Search for the cell housing the specified text and yield its (x, y) center coordinate. 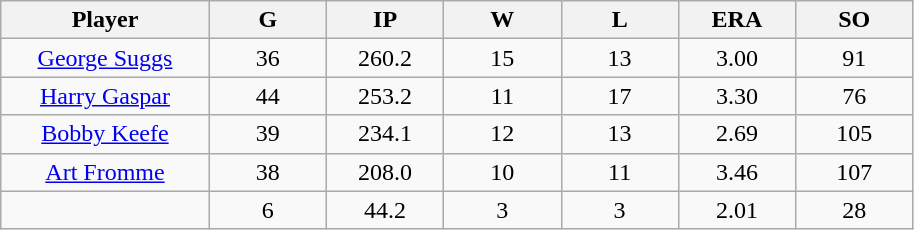
2.01 (736, 210)
George Suggs (105, 58)
260.2 (384, 58)
12 (502, 134)
W (502, 20)
Harry Gaspar (105, 96)
28 (854, 210)
44.2 (384, 210)
253.2 (384, 96)
SO (854, 20)
3.00 (736, 58)
234.1 (384, 134)
Player (105, 20)
2.69 (736, 134)
10 (502, 172)
44 (268, 96)
Bobby Keefe (105, 134)
L (620, 20)
17 (620, 96)
IP (384, 20)
3.46 (736, 172)
208.0 (384, 172)
G (268, 20)
39 (268, 134)
6 (268, 210)
91 (854, 58)
ERA (736, 20)
107 (854, 172)
15 (502, 58)
3.30 (736, 96)
76 (854, 96)
Art Fromme (105, 172)
38 (268, 172)
105 (854, 134)
36 (268, 58)
